Extract the [X, Y] coordinate from the center of the cell holding the provided text.  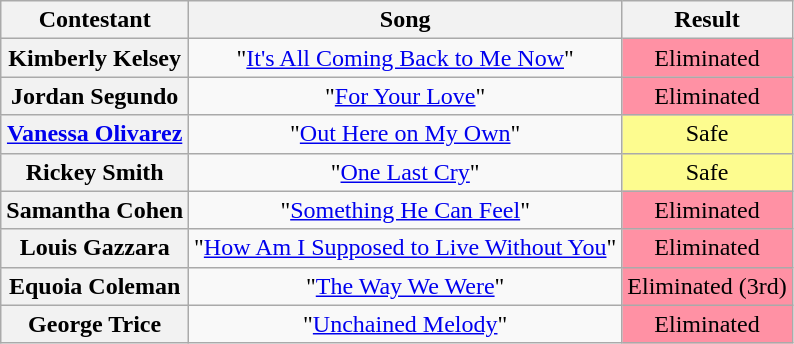
Result [707, 20]
Vanessa Olivarez [95, 134]
Kimberly Kelsey [95, 58]
"How Am I Supposed to Live Without You" [406, 248]
Song [406, 20]
"The Way We Were" [406, 286]
"For Your Love" [406, 96]
Louis Gazzara [95, 248]
"One Last Cry" [406, 172]
"Something He Can Feel" [406, 210]
"Unchained Melody" [406, 324]
Equoia Coleman [95, 286]
Samantha Cohen [95, 210]
Rickey Smith [95, 172]
"Out Here on My Own" [406, 134]
Eliminated (3rd) [707, 286]
Jordan Segundo [95, 96]
George Trice [95, 324]
"It's All Coming Back to Me Now" [406, 58]
Contestant [95, 20]
